Find where the given text appears and provide that cell's center as [X, Y] coordinate. 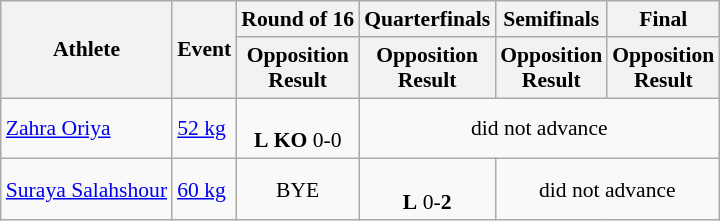
Quarterfinals [427, 19]
60 kg [204, 190]
Round of 16 [298, 19]
Event [204, 50]
Final [663, 19]
Zahra Oriya [86, 128]
52 kg [204, 128]
Athlete [86, 50]
Suraya Salahshour [86, 190]
BYE [298, 190]
L 0-2 [427, 190]
Semifinals [551, 19]
L KO 0-0 [298, 128]
